Identify which cell holds the provided text, then report its (x, y) central coordinate. 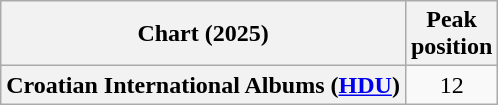
Croatian International Albums (HDU) (204, 85)
Chart (2025) (204, 34)
12 (451, 85)
Peakposition (451, 34)
